Find where the given text appears and provide that cell's center as (x, y) coordinate. 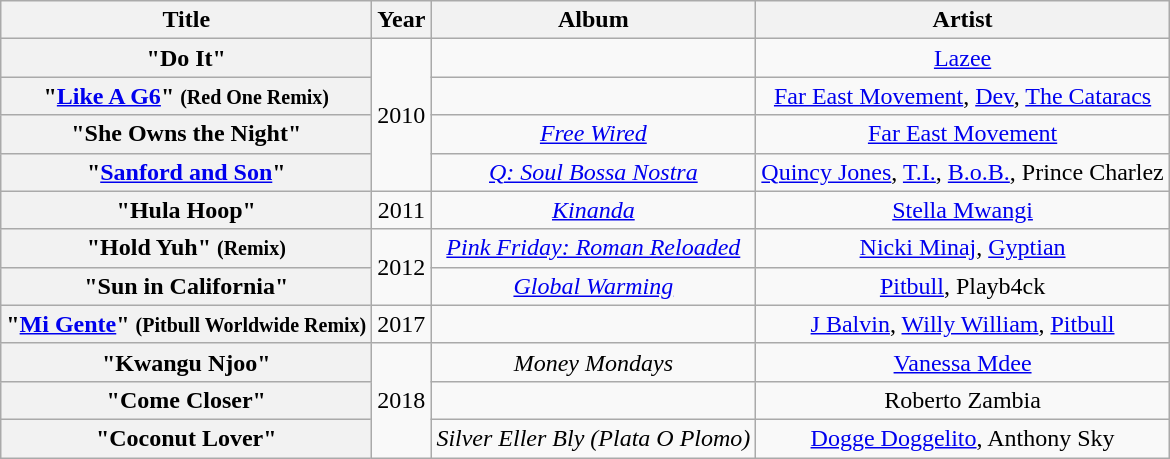
Artist (962, 20)
Lazee (962, 58)
Title (186, 20)
Far East Movement (962, 134)
Roberto Zambia (962, 400)
2011 (402, 210)
"Coconut Lover" (186, 438)
Vanessa Mdee (962, 362)
Dogge Doggelito, Anthony Sky (962, 438)
Pink Friday: Roman Reloaded (594, 248)
"She Owns the Night" (186, 134)
"Sanford and Son" (186, 172)
2017 (402, 324)
"Mi Gente" (Pitbull Worldwide Remix) (186, 324)
2018 (402, 400)
Silver Eller Bly (Plata O Plomo) (594, 438)
Global Warming (594, 286)
Kinanda (594, 210)
Money Mondays (594, 362)
Stella Mwangi (962, 210)
"Come Closer" (186, 400)
"Like A G6" (Red One Remix) (186, 96)
Quincy Jones, T.I., B.o.B., Prince Charlez (962, 172)
"Do It" (186, 58)
Pitbull, Playb4ck (962, 286)
Nicki Minaj, Gyptian (962, 248)
J Balvin, Willy William, Pitbull (962, 324)
"Kwangu Njoo" (186, 362)
Free Wired (594, 134)
Q: Soul Bossa Nostra (594, 172)
2010 (402, 115)
Far East Movement, Dev, The Cataracs (962, 96)
Year (402, 20)
"Hold Yuh" (Remix) (186, 248)
"Sun in California" (186, 286)
"Hula Hoop" (186, 210)
2012 (402, 267)
Album (594, 20)
